Identify which cell holds the provided text, then report its (x, y) central coordinate. 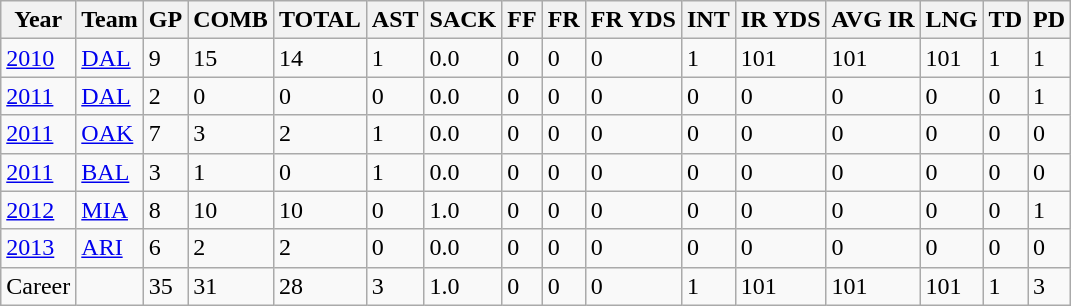
MIA (110, 210)
FR YDS (633, 20)
TOTAL (320, 20)
SACK (463, 20)
9 (165, 58)
6 (165, 248)
FF (522, 20)
AST (395, 20)
COMB (231, 20)
7 (165, 134)
INT (708, 20)
OAK (110, 134)
31 (231, 286)
LNG (952, 20)
AVG IR (873, 20)
ARI (110, 248)
2010 (38, 58)
Career (38, 286)
PD (1050, 20)
FR (564, 20)
2012 (38, 210)
GP (165, 20)
28 (320, 286)
BAL (110, 172)
IR YDS (780, 20)
TD (1005, 20)
2013 (38, 248)
35 (165, 286)
Team (110, 20)
14 (320, 58)
15 (231, 58)
8 (165, 210)
Year (38, 20)
